From the cell containing the given text, extract its center point as [X, Y] coordinate. 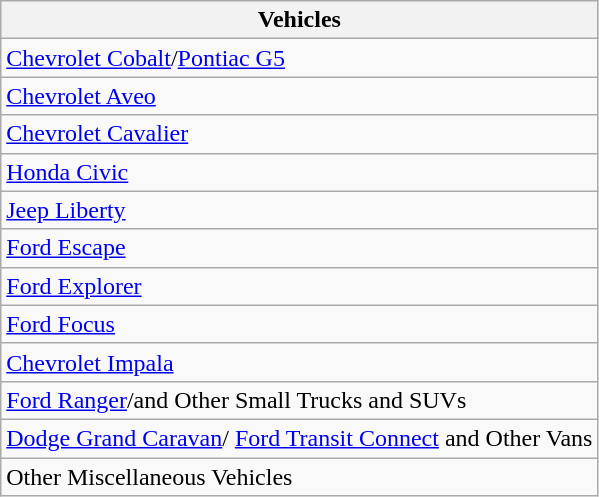
Ford Ranger/and Other Small Trucks and SUVs [300, 400]
Jeep Liberty [300, 210]
Other Miscellaneous Vehicles [300, 477]
Ford Escape [300, 248]
Vehicles [300, 20]
Chevrolet Cavalier [300, 134]
Chevrolet Aveo [300, 96]
Honda Civic [300, 172]
Dodge Grand Caravan/ Ford Transit Connect and Other Vans [300, 438]
Chevrolet Cobalt/Pontiac G5 [300, 58]
Ford Explorer [300, 286]
Chevrolet Impala [300, 362]
Ford Focus [300, 324]
